Locate the cell with the specified text and output its [X, Y] center coordinate. 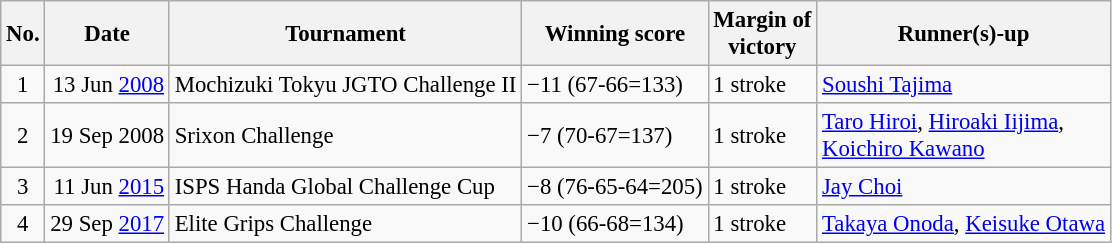
Tournament [345, 34]
19 Sep 2008 [107, 136]
Margin ofvictory [762, 34]
ISPS Handa Global Challenge Cup [345, 187]
−11 (67-66=133) [615, 85]
Jay Choi [964, 187]
No. [23, 34]
−10 (66-68=134) [615, 224]
Winning score [615, 34]
Taro Hiroi, Hiroaki Iijima, Koichiro Kawano [964, 136]
Elite Grips Challenge [345, 224]
11 Jun 2015 [107, 187]
13 Jun 2008 [107, 85]
29 Sep 2017 [107, 224]
Soushi Tajima [964, 85]
Runner(s)-up [964, 34]
−8 (76-65-64=205) [615, 187]
Srixon Challenge [345, 136]
Mochizuki Tokyu JGTO Challenge II [345, 85]
Date [107, 34]
Takaya Onoda, Keisuke Otawa [964, 224]
2 [23, 136]
−7 (70-67=137) [615, 136]
4 [23, 224]
3 [23, 187]
1 [23, 85]
